Search for the cell housing the specified text and yield its (X, Y) center coordinate. 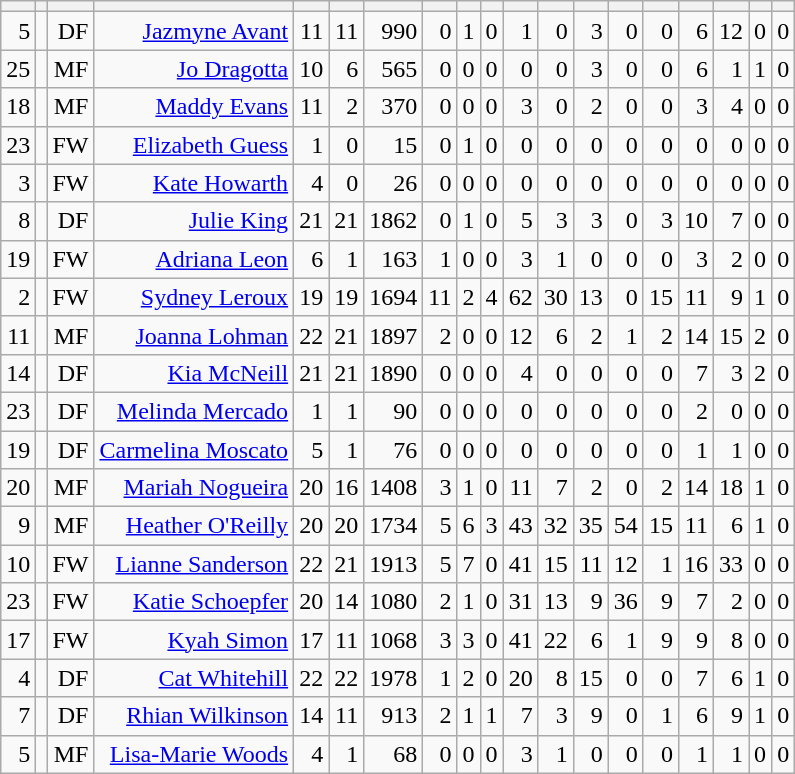
1694 (394, 297)
31 (520, 602)
Katie Schoepfer (194, 602)
Jazmyne Avant (194, 31)
43 (520, 526)
35 (590, 526)
Adriana Leon (194, 259)
1862 (394, 221)
1913 (394, 564)
Lianne Sanderson (194, 564)
913 (394, 716)
54 (626, 526)
25 (18, 69)
990 (394, 31)
36 (626, 602)
Sydney Leroux (194, 297)
Kyah Simon (194, 640)
370 (394, 107)
1408 (394, 488)
26 (394, 183)
90 (394, 411)
62 (520, 297)
1068 (394, 640)
Joanna Lohman (194, 335)
Cat Whitehill (194, 678)
Mariah Nogueira (194, 488)
33 (730, 564)
Elizabeth Guess (194, 145)
163 (394, 259)
Maddy Evans (194, 107)
68 (394, 754)
1734 (394, 526)
1978 (394, 678)
76 (394, 449)
Kate Howarth (194, 183)
Rhian Wilkinson (194, 716)
Heather O'Reilly (194, 526)
Kia McNeill (194, 373)
Carmelina Moscato (194, 449)
1897 (394, 335)
30 (556, 297)
565 (394, 69)
1080 (394, 602)
Jo Dragotta (194, 69)
Julie King (194, 221)
Melinda Mercado (194, 411)
32 (556, 526)
Lisa-Marie Woods (194, 754)
1890 (394, 373)
